Search for the cell housing the specified text and yield its (x, y) center coordinate. 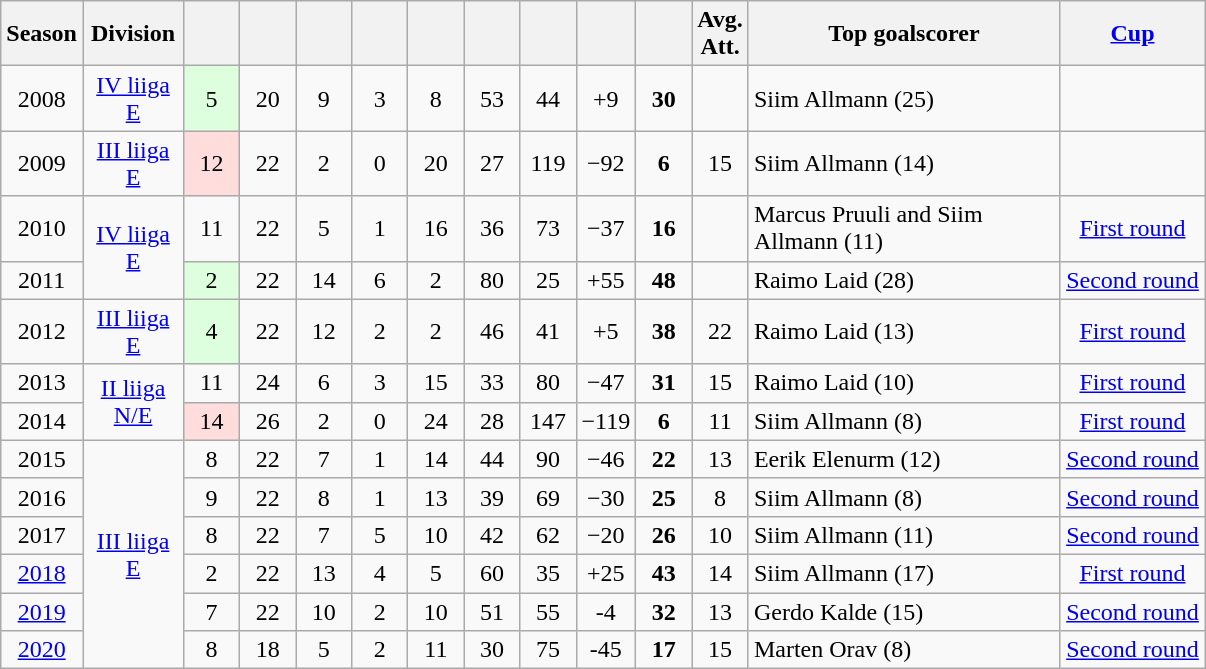
32 (664, 611)
2018 (42, 573)
2010 (42, 228)
2008 (42, 98)
−30 (606, 497)
75 (548, 650)
2011 (42, 280)
73 (548, 228)
-45 (606, 650)
55 (548, 611)
38 (664, 332)
Raimo Laid (10) (904, 383)
+9 (606, 98)
Raimo Laid (13) (904, 332)
Siim Allmann (14) (904, 164)
−46 (606, 459)
Avg. Att. (720, 34)
36 (492, 228)
48 (664, 280)
62 (548, 535)
Eerik Elenurm (12) (904, 459)
18 (268, 650)
2015 (42, 459)
51 (492, 611)
43 (664, 573)
−20 (606, 535)
Siim Allmann (25) (904, 98)
Season (42, 34)
46 (492, 332)
+55 (606, 280)
Gerdo Kalde (15) (904, 611)
35 (548, 573)
31 (664, 383)
27 (492, 164)
Raimo Laid (28) (904, 280)
Division (132, 34)
53 (492, 98)
41 (548, 332)
Cup (1132, 34)
Top goalscorer (904, 34)
−92 (606, 164)
2017 (42, 535)
−119 (606, 421)
60 (492, 573)
+5 (606, 332)
90 (548, 459)
2014 (42, 421)
119 (548, 164)
Marcus Pruuli and Siim Allmann (11) (904, 228)
42 (492, 535)
−47 (606, 383)
II liiga N/E (132, 402)
69 (548, 497)
39 (492, 497)
Siim Allmann (17) (904, 573)
28 (492, 421)
2020 (42, 650)
2019 (42, 611)
Siim Allmann (11) (904, 535)
147 (548, 421)
33 (492, 383)
+25 (606, 573)
-4 (606, 611)
2009 (42, 164)
2013 (42, 383)
17 (664, 650)
−37 (606, 228)
2016 (42, 497)
Marten Orav (8) (904, 650)
2012 (42, 332)
